Provide the (x, y) coordinate of the cell's center where the given text is located.  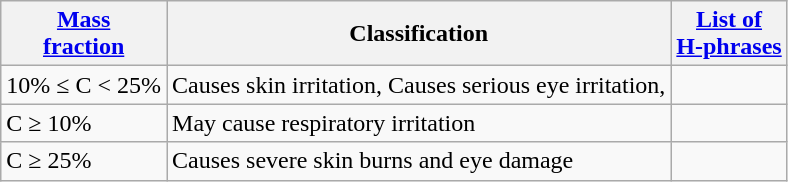
C ≥ 10% (84, 123)
10% ≤ C < 25% (84, 85)
Mass fraction (84, 34)
Classification (419, 34)
Causes skin irritation, Causes serious eye irritation, (419, 85)
C ≥ 25% (84, 161)
Causes severe skin burns and eye damage (419, 161)
List of H-phrases (729, 34)
May cause respiratory irritation (419, 123)
